Pinpoint the cell where the given text exists, returning its (x, y) midpoint coordinate. 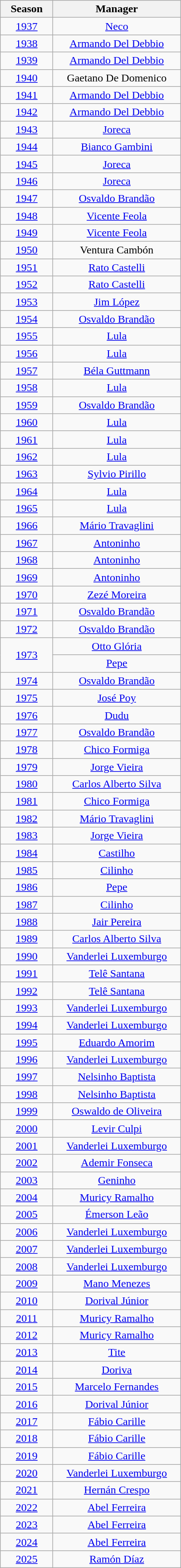
1971 (27, 612)
2007 (27, 1249)
Hernán Crespo (117, 1490)
Gaetano De Domenico (117, 78)
2017 (27, 1421)
1959 (27, 405)
2009 (27, 1283)
2014 (27, 1370)
1950 (27, 250)
2011 (27, 1318)
1968 (27, 560)
1952 (27, 285)
1999 (27, 1111)
Zezé Moreira (117, 595)
1967 (27, 543)
1979 (27, 767)
1960 (27, 422)
1972 (27, 629)
2002 (27, 1163)
José Poy (117, 698)
1943 (27, 129)
2001 (27, 1146)
Sylvio Pirillo (117, 474)
1962 (27, 457)
1982 (27, 819)
Castilho (117, 853)
Tite (117, 1353)
Ademir Fonseca (117, 1163)
1949 (27, 233)
Ventura Cambón (117, 250)
1976 (27, 715)
1985 (27, 870)
1951 (27, 267)
1938 (27, 43)
Béla Guttmann (117, 371)
2019 (27, 1456)
Otto Glória (117, 646)
1989 (27, 939)
Émerson Leão (117, 1215)
1983 (27, 836)
2005 (27, 1215)
1963 (27, 474)
Jim López (117, 302)
2010 (27, 1301)
2008 (27, 1266)
2003 (27, 1180)
2024 (27, 1542)
1987 (27, 905)
1942 (27, 112)
Bianco Gambini (117, 147)
Jair Pereira (117, 922)
1970 (27, 595)
2000 (27, 1129)
1986 (27, 887)
1977 (27, 732)
2018 (27, 1439)
1990 (27, 956)
2022 (27, 1507)
1966 (27, 526)
1988 (27, 922)
1941 (27, 95)
1947 (27, 198)
Doriva (117, 1370)
1993 (27, 1008)
1974 (27, 681)
Levir Culpi (117, 1129)
1997 (27, 1077)
1945 (27, 164)
1955 (27, 336)
Ramón Díaz (117, 1559)
2015 (27, 1387)
Dudu (117, 715)
2023 (27, 1525)
1946 (27, 181)
Eduardo Amorim (117, 1042)
1937 (27, 26)
1981 (27, 801)
2004 (27, 1197)
1980 (27, 784)
Neco (117, 26)
Marcelo Fernandes (117, 1387)
Geninho (117, 1180)
1969 (27, 577)
1965 (27, 509)
1992 (27, 991)
2021 (27, 1490)
2016 (27, 1404)
1998 (27, 1094)
2025 (27, 1559)
2012 (27, 1335)
1984 (27, 853)
Manager (117, 9)
1940 (27, 78)
1958 (27, 388)
1948 (27, 216)
1954 (27, 319)
1975 (27, 698)
1961 (27, 439)
1996 (27, 1060)
1956 (27, 353)
1953 (27, 302)
2020 (27, 1473)
1964 (27, 491)
1957 (27, 371)
Season (27, 9)
1978 (27, 749)
1991 (27, 973)
Mano Menezes (117, 1283)
Oswaldo de Oliveira (117, 1111)
1939 (27, 61)
1994 (27, 1025)
2013 (27, 1353)
1995 (27, 1042)
1973 (27, 655)
2006 (27, 1232)
1944 (27, 147)
